For the text-containing cell, return its midpoint in (x, y) coordinate format. 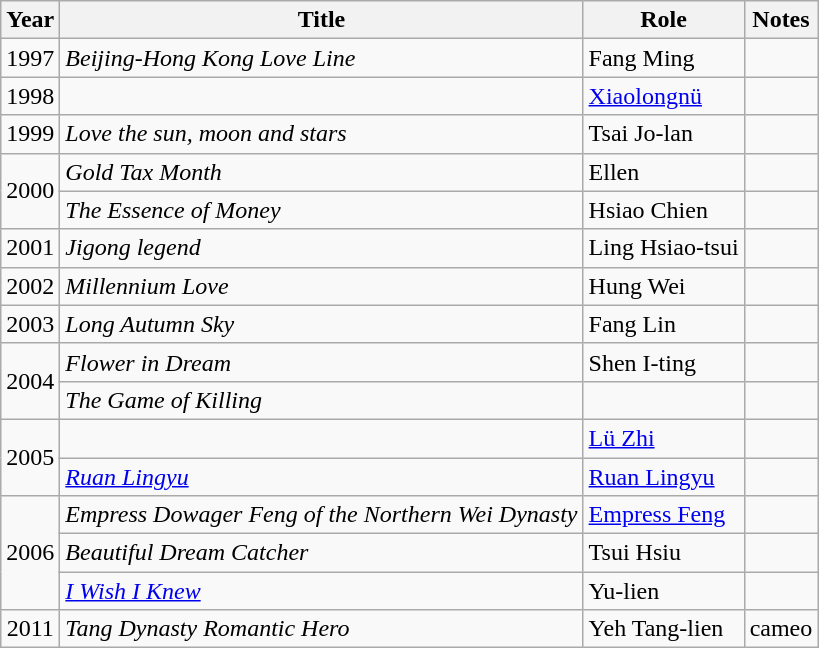
2006 (30, 553)
The Essence of Money (322, 210)
Gold Tax Month (322, 172)
2002 (30, 286)
Title (322, 20)
Long Autumn Sky (322, 324)
cameo (781, 629)
2004 (30, 381)
2001 (30, 248)
Tsui Hsiu (664, 553)
Hung Wei (664, 286)
1997 (30, 58)
2005 (30, 457)
Empress Dowager Feng of the Northern Wei Dynasty (322, 515)
1999 (30, 134)
Love the sun, moon and stars (322, 134)
Ling Hsiao-tsui (664, 248)
Empress Feng (664, 515)
The Game of Killing (322, 400)
2011 (30, 629)
Beijing-Hong Kong Love Line (322, 58)
Jigong legend (322, 248)
Year (30, 20)
Role (664, 20)
Fang Lin (664, 324)
Flower in Dream (322, 362)
Fang Ming (664, 58)
Shen I-ting (664, 362)
Yu-lien (664, 591)
Tsai Jo-lan (664, 134)
1998 (30, 96)
Ellen (664, 172)
2003 (30, 324)
Notes (781, 20)
2000 (30, 191)
Millennium Love (322, 286)
Beautiful Dream Catcher (322, 553)
Yeh Tang-lien (664, 629)
Hsiao Chien (664, 210)
Xiaolongnü (664, 96)
Lü Zhi (664, 438)
I Wish I Knew (322, 591)
Tang Dynasty Romantic Hero (322, 629)
